Extract the (X, Y) coordinate from the center of the cell holding the provided text.  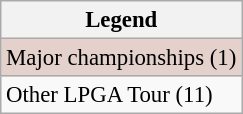
Major championships (1) (122, 58)
Legend (122, 20)
Other LPGA Tour (11) (122, 95)
